Scan for the cell matching the given text and deliver its (X, Y) coordinate at center. 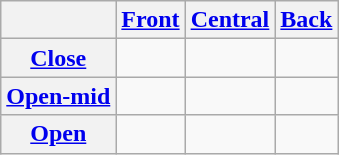
Open (58, 134)
Open-mid (58, 96)
Central (230, 20)
Close (58, 58)
Back (306, 20)
Front (150, 20)
